Output the [x, y] coordinate of the center of the cell containing the given text.  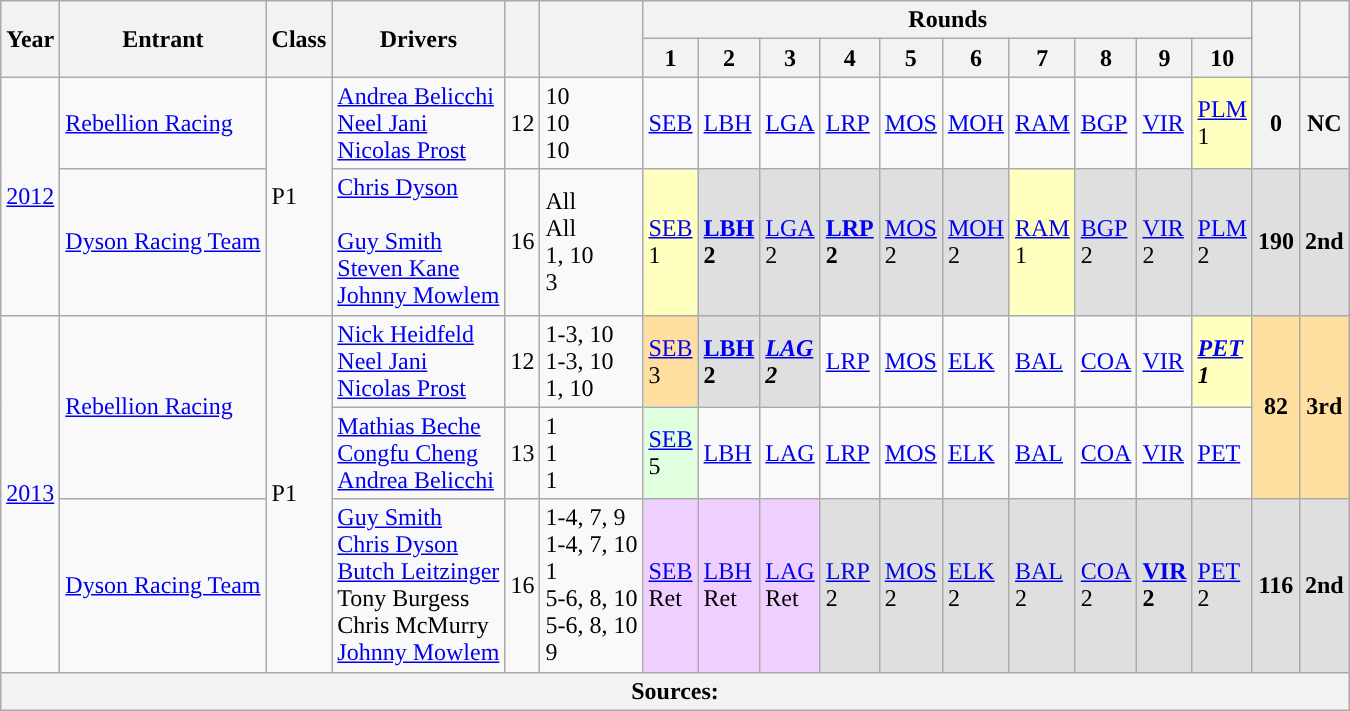
6 [976, 58]
SEB [670, 123]
13 [522, 453]
Nick Heidfeld Neel Jani Nicolas Prost [418, 361]
LGA2 [790, 242]
SEBRet [670, 586]
3rd [1324, 407]
Rounds [948, 20]
BGP [1106, 123]
PET1 [1222, 361]
10 [1222, 58]
MOH2 [976, 242]
PLM2 [1222, 242]
Class [299, 39]
4 [850, 58]
NC [1324, 123]
SEB1 [670, 242]
3 [790, 58]
MOH [976, 123]
Chris Dyson Guy Smith Steven Kane Johnny Mowlem [418, 242]
111 [592, 453]
AllAll1, 103 [592, 242]
Entrant [163, 39]
LGA [790, 123]
Sources: [675, 691]
LBHRet [729, 586]
2012 [30, 196]
1-4, 7, 91-4, 7, 1015-6, 8, 105-6, 8, 109 [592, 586]
RAM [1042, 123]
BGP2 [1106, 242]
LAG [790, 453]
0 [1276, 123]
PET [1222, 453]
Andrea Belicchi Neel Jani Nicolas Prost [418, 123]
COA2 [1106, 586]
Guy Smith Chris Dyson Butch Leitzinger Tony Burgess Chris McMurry Johnny Mowlem [418, 586]
9 [1164, 58]
PLM1 [1222, 123]
8 [1106, 58]
2 [729, 58]
7 [1042, 58]
LAGRet [790, 586]
PET2 [1222, 586]
190 [1276, 242]
116 [1276, 586]
Drivers [418, 39]
101010 [592, 123]
SEB5 [670, 453]
LAG2 [790, 361]
82 [1276, 407]
RAM1 [1042, 242]
BAL2 [1042, 586]
1-3, 101-3, 101, 10 [592, 361]
SEB3 [670, 361]
2013 [30, 494]
ELK2 [976, 586]
1 [670, 58]
Mathias Beche Congfu Cheng Andrea Belicchi [418, 453]
5 [910, 58]
Year [30, 39]
